Identify which cell holds the provided text, then report its (x, y) central coordinate. 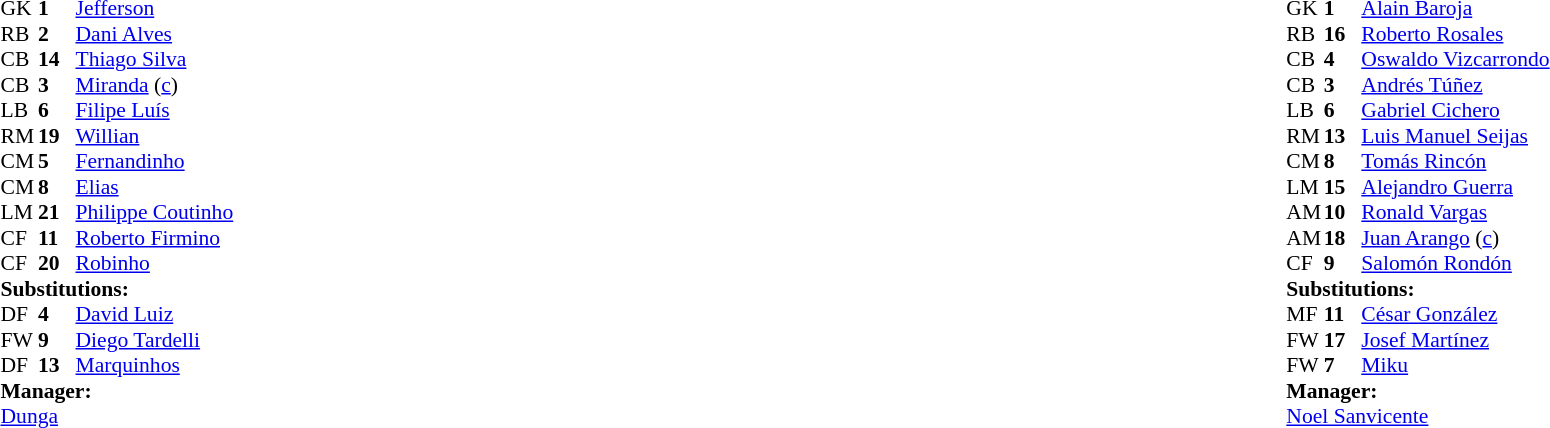
Elias (155, 187)
David Luiz (155, 315)
Miranda (c) (155, 85)
Filipe Luís (155, 111)
14 (57, 59)
Juan Arango (c) (1455, 238)
Alejandro Guerra (1455, 187)
César González (1455, 315)
Roberto Firmino (155, 238)
20 (57, 263)
21 (57, 213)
Salomón Rondón (1455, 263)
19 (57, 136)
Fernandinho (155, 161)
Josef Martínez (1455, 340)
Andrés Túñez (1455, 85)
Robinho (155, 263)
18 (1343, 238)
7 (1343, 365)
5 (57, 161)
Diego Tardelli (155, 340)
17 (1343, 340)
2 (57, 34)
Tomás Rincón (1455, 161)
10 (1343, 213)
MF (1305, 315)
Oswaldo Vizcarrondo (1455, 59)
Philippe Coutinho (155, 213)
Miku (1455, 365)
Roberto Rosales (1455, 34)
Dani Alves (155, 34)
Ronald Vargas (1455, 213)
Willian (155, 136)
Luis Manuel Seijas (1455, 136)
15 (1343, 187)
Marquinhos (155, 365)
Thiago Silva (155, 59)
Gabriel Cichero (1455, 111)
16 (1343, 34)
